Locate the cell with the specified text and output its (x, y) center coordinate. 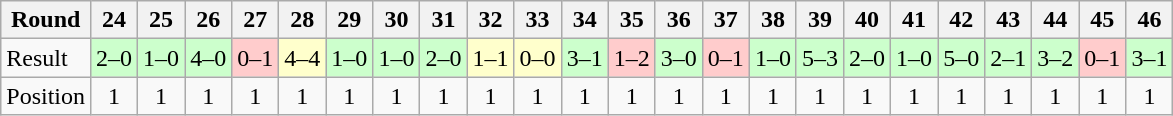
2–1 (1008, 58)
37 (726, 20)
24 (114, 20)
29 (350, 20)
40 (868, 20)
Round (46, 20)
28 (302, 20)
35 (632, 20)
1–1 (490, 58)
43 (1008, 20)
36 (678, 20)
4–4 (302, 58)
45 (1102, 20)
25 (162, 20)
32 (490, 20)
0–0 (538, 58)
31 (444, 20)
34 (584, 20)
46 (1150, 20)
39 (820, 20)
1–2 (632, 58)
44 (1056, 20)
Result (46, 58)
Position (46, 96)
4–0 (208, 58)
5–0 (962, 58)
30 (396, 20)
3–0 (678, 58)
3–2 (1056, 58)
41 (914, 20)
33 (538, 20)
26 (208, 20)
42 (962, 20)
5–3 (820, 58)
38 (772, 20)
27 (256, 20)
